Return the (x, y) coordinate for the center point of the cell that contains the specified text.  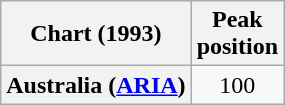
100 (237, 85)
Australia (ARIA) (96, 85)
Chart (1993) (96, 34)
Peakposition (237, 34)
